Determine the (x, y) coordinate at the center of the cell enclosing the given text.  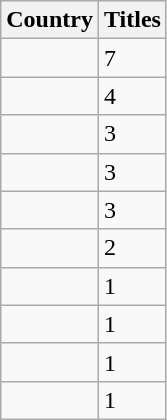
7 (132, 58)
2 (132, 248)
4 (132, 96)
Country (50, 20)
Titles (132, 20)
